Scan for the cell matching the given text and deliver its (x, y) coordinate at center. 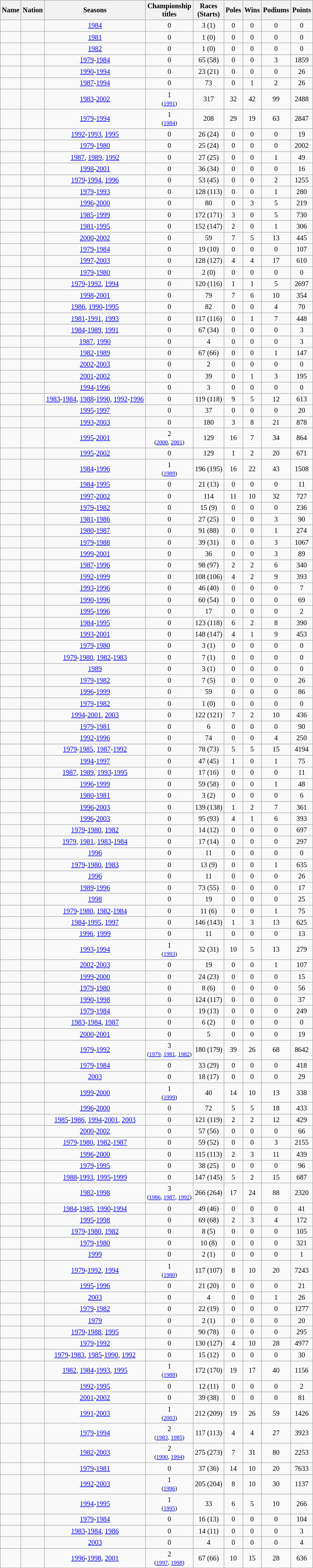
124 (117) (209, 1000)
1979-1988, 1995 (95, 1332)
196 (195) (209, 469)
448 (302, 319)
1981-1991, 1993 (95, 319)
1982 (95, 49)
21 (20) (209, 1286)
69 (68) (209, 1220)
172 (170) (209, 1371)
1990-1998 (95, 1000)
236 (302, 508)
42 (252, 99)
172 (302, 1220)
1994-1996 (95, 388)
636 (302, 1558)
60 (54) (209, 600)
69 (302, 600)
878 (302, 422)
180 (209, 422)
7 (1) (209, 657)
78 (73) (209, 749)
1508 (302, 469)
57 (56) (209, 1131)
7 (5) (209, 680)
120 (116) (209, 284)
1993-1994 (95, 950)
1985-1999 (95, 215)
38 (25) (209, 1166)
1 (1993) (169, 950)
25 (24) (209, 146)
11 (6) (209, 911)
10 (8) (209, 1243)
108 (106) (209, 577)
14 (12) (209, 830)
1979-1985, 1987-1992 (95, 749)
1979-1980, 1982-1987 (95, 1143)
266 (302, 1504)
1 (1999) (169, 1093)
219 (302, 203)
418 (302, 1065)
1989 (95, 669)
88 (276, 1193)
74 (209, 738)
1979, 1981, 1983-1984 (95, 842)
1 (1995) (169, 1504)
130 (127) (209, 1344)
17 (14) (209, 842)
1995-2001 (95, 438)
3 (1986, 1987, 1992) (169, 1193)
121 (119) (209, 1120)
1987, 1990 (95, 342)
68 (276, 1050)
23 (21) (209, 72)
1982, 1984-1993, 1995 (95, 1371)
98 (97) (209, 565)
17 (16) (209, 773)
1999-2001 (95, 554)
2002 (302, 146)
1979-1993 (95, 192)
36 (209, 554)
1979-1994, 1996 (95, 180)
33 (29) (209, 1065)
27 (276, 1433)
340 (302, 565)
429 (302, 1120)
8642 (302, 1050)
439 (302, 1154)
317 (209, 99)
1995-2002 (95, 453)
2697 (302, 284)
2253 (302, 1453)
195 (302, 376)
49 (46) (209, 1209)
1987, 1989, 1992 (95, 157)
1992-1999 (95, 577)
14 (11) (209, 1531)
2155 (302, 1143)
104 (302, 1519)
250 (302, 738)
361 (302, 807)
635 (302, 865)
7633 (302, 1468)
1999 (95, 1255)
59 (52) (209, 1143)
122 (121) (209, 715)
1986, 1990-1995 (95, 307)
1994-1995 (95, 1504)
1994-1997 (95, 761)
1987-1996 (95, 565)
8 (6) (209, 988)
727 (302, 496)
49 (302, 157)
1 (1991) (169, 99)
1992-1995 (95, 1386)
1255 (302, 180)
66 (302, 1131)
Wins (252, 10)
1991-2003 (95, 1413)
22 (252, 469)
15 (9) (209, 508)
297 (302, 842)
8 (5) (209, 1232)
117 (116) (209, 319)
212 (209) (209, 1413)
1989-1996 (95, 888)
1997-2002 (95, 496)
73 (209, 83)
37 (36) (209, 1468)
338 (302, 1093)
2847 (302, 119)
139 (138) (209, 807)
1982-1998 (95, 1193)
56 (302, 988)
36 (34) (209, 169)
24 (23) (209, 977)
1996-1998, 2001 (95, 1558)
1979-1980, 1982-1983 (95, 657)
208 (209, 119)
2 (2000, 2001) (169, 438)
730 (302, 215)
2 (1997, 1998) (169, 1558)
1990-1994 (95, 72)
26 (24) (209, 134)
1979-1983, 1985-1990, 1992 (95, 1355)
2 (0) (209, 272)
18 (17) (209, 1077)
82 (209, 307)
90 (78) (209, 1332)
1983-2002 (95, 99)
1980-1987 (95, 531)
306 (302, 226)
625 (302, 922)
1982-1989 (95, 353)
39 (38) (209, 1398)
73 (55) (209, 888)
321 (302, 1243)
1980-1981 (95, 796)
Races(Starts) (209, 10)
1 (1989) (169, 469)
1137 (302, 1484)
47 (45) (209, 761)
1 (1984) (169, 119)
1979 (95, 1321)
21 (13) (209, 485)
34 (276, 438)
1988-1993, 1995-1999 (95, 1177)
1998 (95, 899)
43 (276, 469)
295 (302, 1332)
1067 (302, 542)
1987-1994 (95, 83)
1993-2003 (95, 422)
1426 (302, 1413)
610 (302, 261)
46 (40) (209, 588)
19 (13) (209, 1011)
95 (93) (209, 819)
1992-1996 (95, 738)
697 (302, 830)
19 (10) (209, 249)
15 (12) (209, 1355)
249 (302, 1011)
Championshiptitles (169, 10)
687 (302, 1177)
7243 (302, 1270)
1859 (302, 60)
Points (302, 10)
25 (302, 899)
31 (252, 1453)
1979-1980, 1983 (95, 865)
354 (302, 295)
671 (302, 453)
3923 (302, 1433)
81 (302, 1398)
117 (107) (209, 1270)
180 (179) (209, 1050)
86 (302, 692)
Poles (233, 10)
1984-1989, 1991 (95, 330)
1984-1996 (95, 469)
1995-1998 (95, 1220)
114 (209, 496)
1997-2003 (95, 261)
1983-1984, 1988-1990, 1992-1996 (95, 399)
39 (31) (209, 542)
1993-1996 (95, 588)
1982-2003 (95, 1453)
1992-2003 (95, 1484)
864 (302, 438)
18 (276, 1108)
1 (1996) (169, 1484)
1984 (95, 26)
205 (204) (209, 1484)
1993-2001 (95, 634)
105 (302, 1232)
1981 (95, 37)
123 (118) (209, 623)
279 (302, 950)
16 (13) (209, 1519)
1981-1986 (95, 519)
445 (302, 238)
65 (58) (209, 60)
53 (45) (209, 180)
59 (58) (209, 784)
128 (113) (209, 192)
4194 (302, 749)
2 (1990, 1994) (169, 1453)
Podiums (276, 10)
1156 (302, 1371)
433 (302, 1108)
266 (264) (209, 1193)
280 (302, 192)
172 (171) (209, 215)
1987, 1989, 1993-1995 (95, 773)
1985-1986, 1994-2001, 2003 (95, 1120)
1984-1995, 1997 (95, 922)
1979-1988 (95, 542)
41 (302, 1209)
1 (1980) (169, 1270)
1979-1995 (95, 1166)
1 (1988) (169, 1371)
96 (302, 1166)
72 (209, 1108)
115 (113) (209, 1154)
4977 (302, 1344)
275 (273) (209, 1453)
117 (113) (209, 1433)
67 (34) (209, 330)
128 (127) (209, 261)
3 (1979, 1981, 1982) (169, 1050)
147 (302, 353)
2000-2001 (95, 1034)
1995-1997 (95, 411)
Nation (33, 10)
453 (302, 634)
2488 (302, 99)
613 (302, 399)
274 (302, 531)
390 (302, 623)
89 (302, 554)
2 (1983, 1985) (169, 1433)
79 (209, 295)
146 (143) (209, 922)
1983-1984, 1987 (95, 1023)
70 (302, 307)
99 (276, 99)
91 (88) (209, 531)
147 (145) (209, 1177)
1277 (302, 1309)
3 (2) (209, 796)
Name (11, 10)
436 (302, 715)
1992-1993, 1995 (95, 134)
152 (147) (209, 226)
1990-1996 (95, 600)
1996, 1999 (95, 934)
6 (2) (209, 1023)
48 (302, 784)
1 (2003) (169, 1413)
1981-1995 (95, 226)
12 (11) (209, 1386)
1984-1985, 1990-1994 (95, 1209)
13 (9) (209, 865)
1983-1984, 1986 (95, 1531)
32 (31) (209, 950)
24 (252, 1193)
22 (19) (209, 1309)
148 (147) (209, 634)
1994-2001, 2003 (95, 715)
Seasons (95, 10)
63 (276, 119)
119 (118) (209, 399)
33 (209, 1504)
1979-1980, 1982-1984 (95, 911)
2320 (302, 1193)
